From the cell containing the given text, extract its center point as (x, y) coordinate. 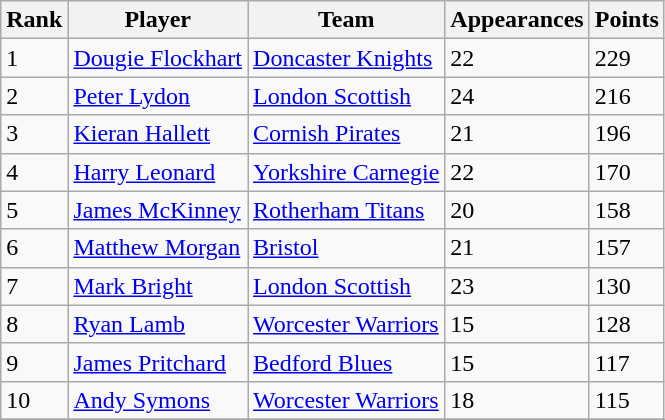
Appearances (517, 20)
10 (34, 400)
157 (626, 248)
Bristol (346, 248)
117 (626, 362)
2 (34, 96)
Bedford Blues (346, 362)
Rank (34, 20)
4 (34, 172)
Yorkshire Carnegie (346, 172)
23 (517, 286)
115 (626, 400)
Points (626, 20)
Doncaster Knights (346, 58)
Cornish Pirates (346, 134)
Kieran Hallett (158, 134)
Peter Lydon (158, 96)
216 (626, 96)
7 (34, 286)
128 (626, 324)
5 (34, 210)
Rotherham Titans (346, 210)
196 (626, 134)
Dougie Flockhart (158, 58)
170 (626, 172)
20 (517, 210)
9 (34, 362)
24 (517, 96)
Team (346, 20)
Matthew Morgan (158, 248)
Mark Bright (158, 286)
229 (626, 58)
1 (34, 58)
Andy Symons (158, 400)
James Pritchard (158, 362)
Harry Leonard (158, 172)
Player (158, 20)
130 (626, 286)
Ryan Lamb (158, 324)
8 (34, 324)
6 (34, 248)
18 (517, 400)
158 (626, 210)
James McKinney (158, 210)
3 (34, 134)
